Return the [X, Y] coordinate for the center point of the cell that contains the specified text.  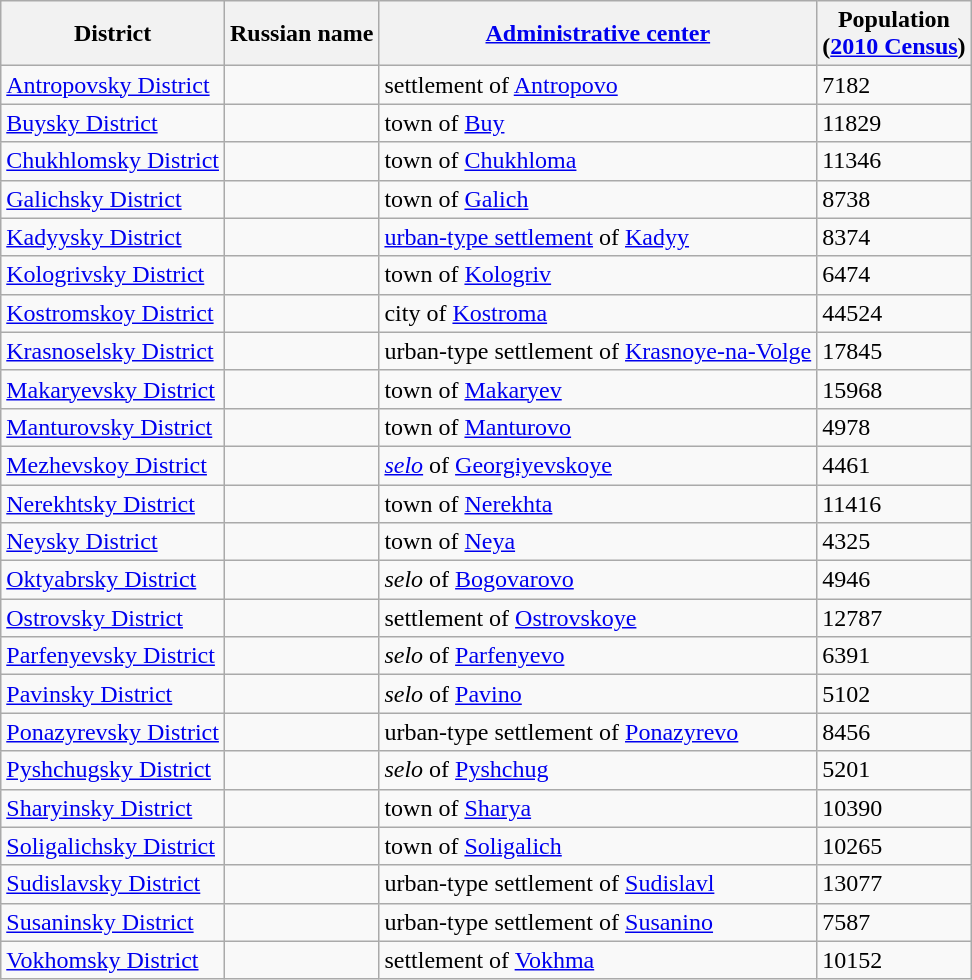
Ponazyrevsky District [113, 732]
selo of Pavino [598, 694]
11346 [894, 161]
8374 [894, 237]
town of Chukhloma [598, 161]
District [113, 34]
10390 [894, 808]
settlement of Antropovo [598, 85]
4325 [894, 542]
Galichsky District [113, 199]
6474 [894, 275]
5201 [894, 770]
Population(2010 Census) [894, 34]
Kadyysky District [113, 237]
13077 [894, 884]
selo of Pyshchug [598, 770]
7587 [894, 922]
Administrative center [598, 34]
Antropovsky District [113, 85]
settlement of Vokhma [598, 960]
Pyshchugsky District [113, 770]
Sudislavsky District [113, 884]
Kostromskoy District [113, 313]
Mezhevskoy District [113, 465]
Susaninsky District [113, 922]
town of Sharya [598, 808]
Manturovsky District [113, 427]
Kologrivsky District [113, 275]
17845 [894, 351]
Nerekhtsky District [113, 503]
44524 [894, 313]
15968 [894, 389]
town of Galich [598, 199]
Russian name [301, 34]
selo of Parfenyevo [598, 656]
11416 [894, 503]
4946 [894, 580]
Oktyabrsky District [113, 580]
city of Kostroma [598, 313]
town of Nerekhta [598, 503]
7182 [894, 85]
Pavinsky District [113, 694]
town of Soligalich [598, 846]
selo of Georgiyevskoye [598, 465]
4978 [894, 427]
Vokhomsky District [113, 960]
Soligalichsky District [113, 846]
urban-type settlement of Ponazyrevo [598, 732]
Makaryevsky District [113, 389]
Buysky District [113, 123]
Neysky District [113, 542]
urban-type settlement of Susanino [598, 922]
11829 [894, 123]
12787 [894, 618]
town of Kologriv [598, 275]
town of Buy [598, 123]
town of Neya [598, 542]
urban-type settlement of Krasnoye-na-Volge [598, 351]
5102 [894, 694]
10265 [894, 846]
town of Manturovo [598, 427]
Krasnoselsky District [113, 351]
urban-type settlement of Sudislavl [598, 884]
town of Makaryev [598, 389]
Chukhlomsky District [113, 161]
6391 [894, 656]
settlement of Ostrovskoye [598, 618]
8456 [894, 732]
4461 [894, 465]
8738 [894, 199]
10152 [894, 960]
selo of Bogovarovo [598, 580]
urban-type settlement of Kadyy [598, 237]
Sharyinsky District [113, 808]
Parfenyevsky District [113, 656]
Ostrovsky District [113, 618]
